Scan for the cell matching the given text and deliver its (x, y) coordinate at center. 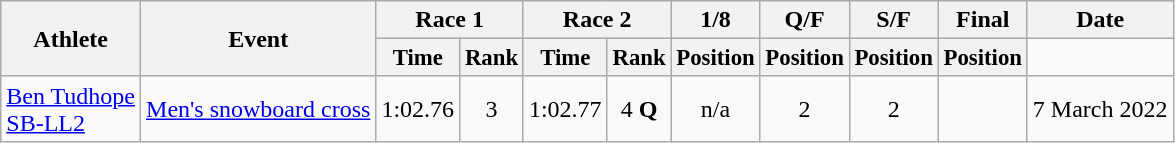
Race 1 (450, 20)
1:02.77 (565, 108)
Athlete (71, 39)
1:02.76 (418, 108)
Final (982, 20)
Event (258, 39)
S/F (894, 20)
Q/F (804, 20)
Date (1100, 20)
Ben Tudhope SB-LL2 (71, 108)
Race 2 (597, 20)
7 March 2022 (1100, 108)
n/a (716, 108)
1/8 (716, 20)
3 (492, 108)
4 Q (639, 108)
Men's snowboard cross (258, 108)
